Locate the cell with the specified text and output its (X, Y) center coordinate. 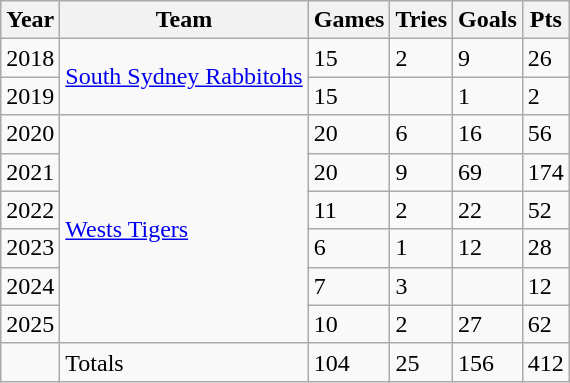
Goals (488, 20)
South Sydney Rabbitohs (184, 77)
25 (422, 362)
Games (349, 20)
174 (546, 172)
2018 (30, 58)
2022 (30, 210)
2020 (30, 134)
2024 (30, 286)
27 (488, 324)
Wests Tigers (184, 229)
2019 (30, 96)
26 (546, 58)
156 (488, 362)
52 (546, 210)
11 (349, 210)
2025 (30, 324)
7 (349, 286)
2023 (30, 248)
69 (488, 172)
Totals (184, 362)
62 (546, 324)
Tries (422, 20)
2021 (30, 172)
412 (546, 362)
16 (488, 134)
3 (422, 286)
22 (488, 210)
10 (349, 324)
28 (546, 248)
Team (184, 20)
Year (30, 20)
56 (546, 134)
Pts (546, 20)
104 (349, 362)
